Find where the given text appears and provide that cell's center as [X, Y] coordinate. 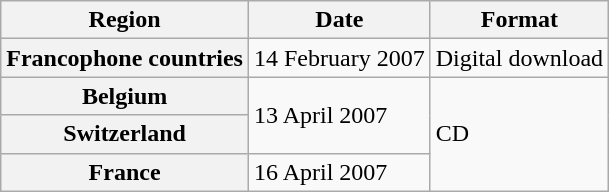
Digital download [519, 58]
France [125, 172]
Format [519, 20]
Region [125, 20]
Date [339, 20]
Switzerland [125, 134]
14 February 2007 [339, 58]
16 April 2007 [339, 172]
Belgium [125, 96]
Francophone countries [125, 58]
13 April 2007 [339, 115]
CD [519, 134]
